Detect which cell encompasses the target text, then output its [X, Y] center coordinate. 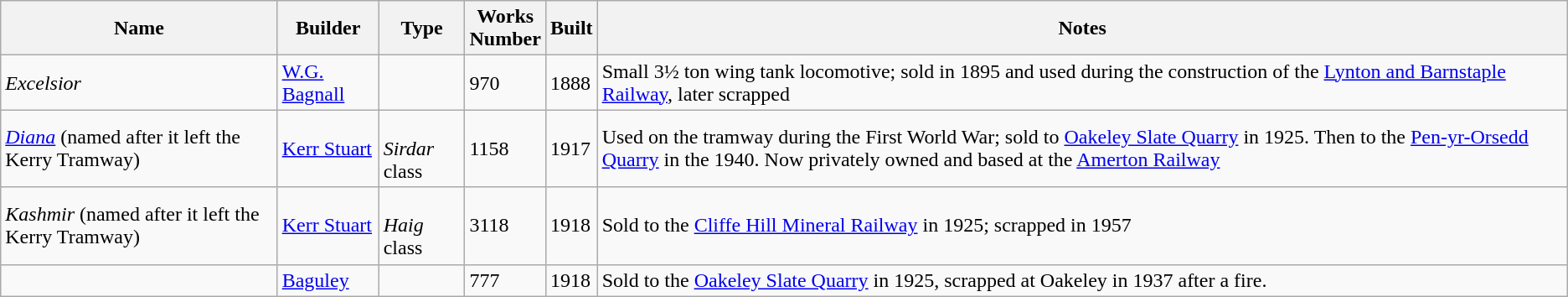
Sold to the Oakeley Slate Quarry in 1925, scrapped at Oakeley in 1937 after a fire. [1082, 280]
WorksNumber [505, 29]
Excelsior [139, 82]
Small 3½ ton wing tank locomotive; sold in 1895 and used during the construction of the Lynton and Barnstaple Railway, later scrapped [1082, 82]
Haig class [422, 226]
Sold to the Cliffe Hill Mineral Railway in 1925; scrapped in 1957 [1082, 226]
1917 [571, 148]
Diana (named after it left the Kerry Tramway) [139, 148]
Name [139, 29]
Baguley [328, 280]
W.G. Bagnall [328, 82]
Notes [1082, 29]
Builder [328, 29]
970 [505, 82]
3118 [505, 226]
Type [422, 29]
1158 [505, 148]
777 [505, 280]
Kashmir (named after it left the Kerry Tramway) [139, 226]
Sirdar class [422, 148]
1888 [571, 82]
Built [571, 29]
